Return (x, y) of the center of cell containing provided text 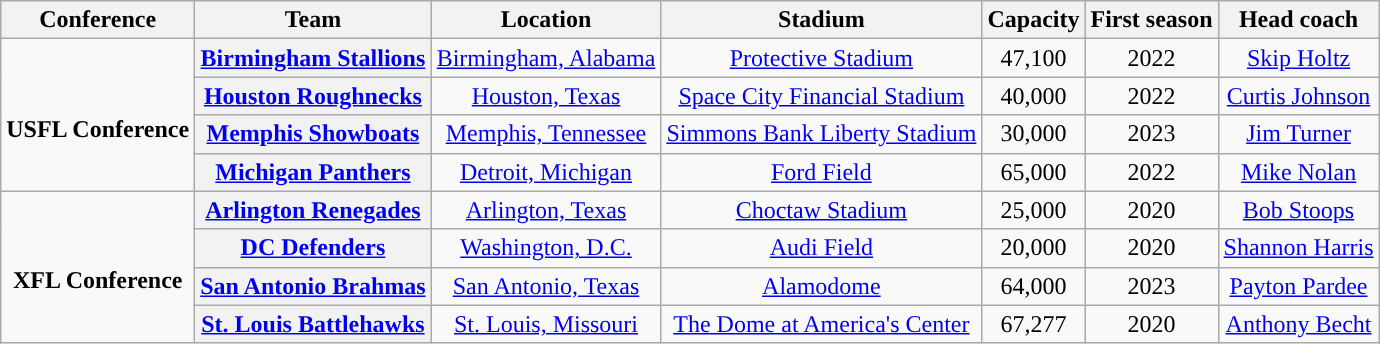
Detroit, Michigan (546, 172)
Audi Field (822, 248)
Curtis Johnson (1298, 96)
USFL Conference (98, 115)
The Dome at America's Center (822, 324)
Team (313, 20)
30,000 (1034, 134)
Capacity (1034, 20)
65,000 (1034, 172)
Head coach (1298, 20)
Conference (98, 20)
San Antonio, Texas (546, 286)
XFL Conference (98, 267)
Memphis, Tennessee (546, 134)
67,277 (1034, 324)
40,000 (1034, 96)
Arlington Renegades (313, 210)
DC Defenders (313, 248)
47,100 (1034, 58)
Birmingham Stallions (313, 58)
Birmingham, Alabama (546, 58)
Houston, Texas (546, 96)
Mike Nolan (1298, 172)
First season (1152, 20)
20,000 (1034, 248)
Ford Field (822, 172)
Bob Stoops (1298, 210)
St. Louis Battlehawks (313, 324)
Location (546, 20)
St. Louis, Missouri (546, 324)
Arlington, Texas (546, 210)
Houston Roughnecks (313, 96)
Payton Pardee (1298, 286)
Stadium (822, 20)
Alamodome (822, 286)
Space City Financial Stadium (822, 96)
Washington, D.C. (546, 248)
64,000 (1034, 286)
25,000 (1034, 210)
Simmons Bank Liberty Stadium (822, 134)
Choctaw Stadium (822, 210)
Anthony Becht (1298, 324)
Jim Turner (1298, 134)
Skip Holtz (1298, 58)
Memphis Showboats (313, 134)
San Antonio Brahmas (313, 286)
Shannon Harris (1298, 248)
Michigan Panthers (313, 172)
Protective Stadium (822, 58)
